Return (X, Y) of the center of cell containing provided text 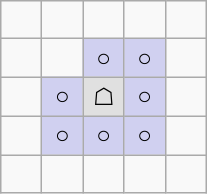
☖ (104, 97)
